Return (x, y) of the center of cell containing provided text 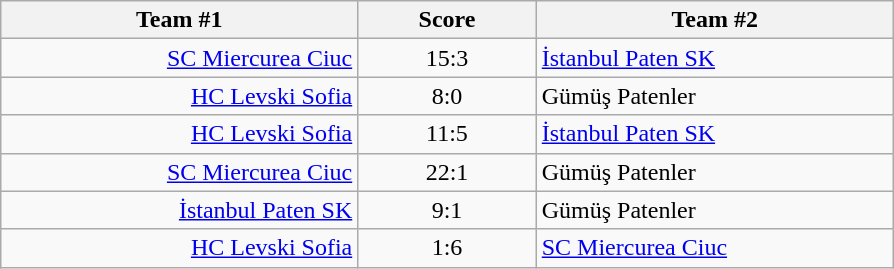
9:1 (447, 210)
8:0 (447, 96)
11:5 (447, 134)
22:1 (447, 172)
15:3 (447, 58)
Score (447, 20)
1:6 (447, 248)
Team #2 (714, 20)
Team #1 (180, 20)
